Return the [X, Y] coordinate for the center point of the cell that contains the specified text.  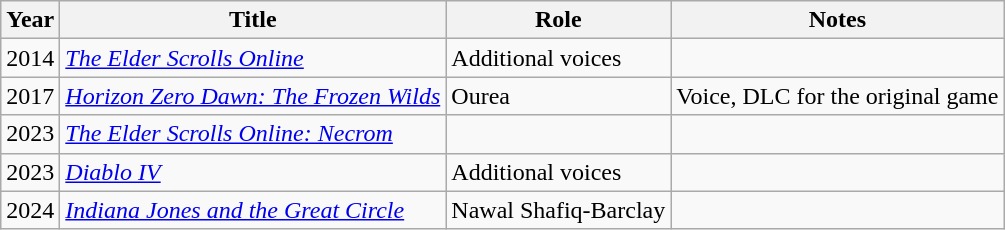
Notes [838, 20]
The Elder Scrolls Online: Necrom [253, 134]
Year [30, 20]
Horizon Zero Dawn: The Frozen Wilds [253, 96]
2024 [30, 210]
Ourea [558, 96]
The Elder Scrolls Online [253, 58]
2017 [30, 96]
Diablo IV [253, 172]
Role [558, 20]
Indiana Jones and the Great Circle [253, 210]
Title [253, 20]
Voice, DLC for the original game [838, 96]
Nawal Shafiq-Barclay [558, 210]
2014 [30, 58]
